Capture the cell that displays the provided text and extract its [x, y] central coordinate. 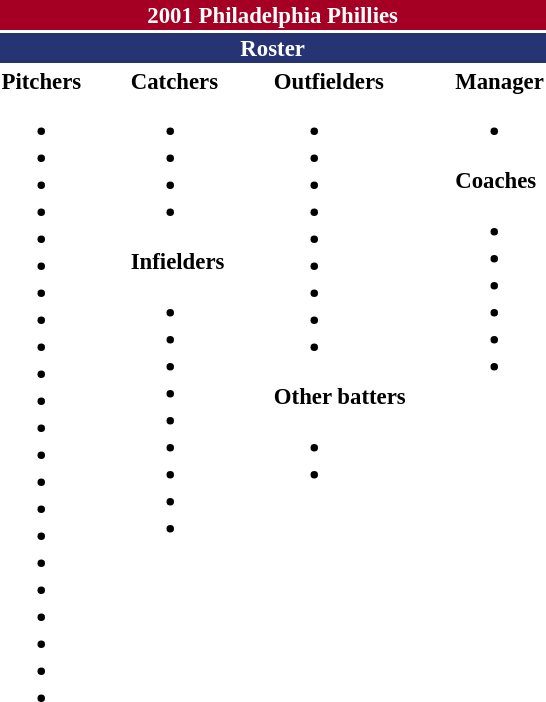
Roster [272, 48]
2001 Philadelphia Phillies [272, 15]
